Output the [X, Y] coordinate of the center of the cell containing the given text.  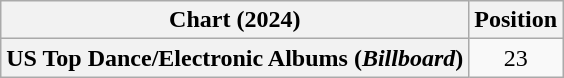
Position [516, 20]
US Top Dance/Electronic Albums (Billboard) [235, 58]
23 [516, 58]
Chart (2024) [235, 20]
